Output the (X, Y) coordinate of the center of the cell containing the given text.  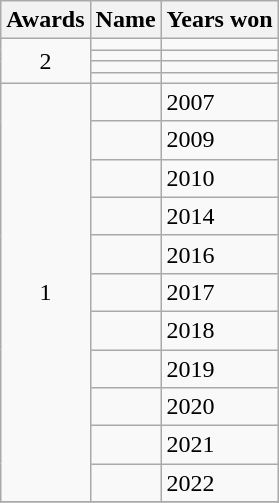
2022 (220, 483)
2014 (220, 216)
1 (46, 292)
2009 (220, 140)
2019 (220, 369)
2021 (220, 445)
2007 (220, 102)
Years won (220, 20)
2 (46, 61)
Name (126, 20)
Awards (46, 20)
2010 (220, 178)
2016 (220, 254)
2018 (220, 330)
2017 (220, 292)
2020 (220, 407)
